Identify which cell holds the provided text, then report its [X, Y] central coordinate. 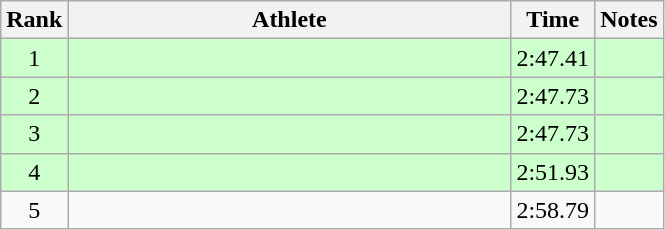
2:58.79 [553, 210]
1 [34, 58]
4 [34, 172]
5 [34, 210]
3 [34, 134]
2 [34, 96]
2:47.41 [553, 58]
Rank [34, 20]
Notes [629, 20]
2:51.93 [553, 172]
Time [553, 20]
Athlete [290, 20]
